For the text-containing cell, return its midpoint in [X, Y] coordinate format. 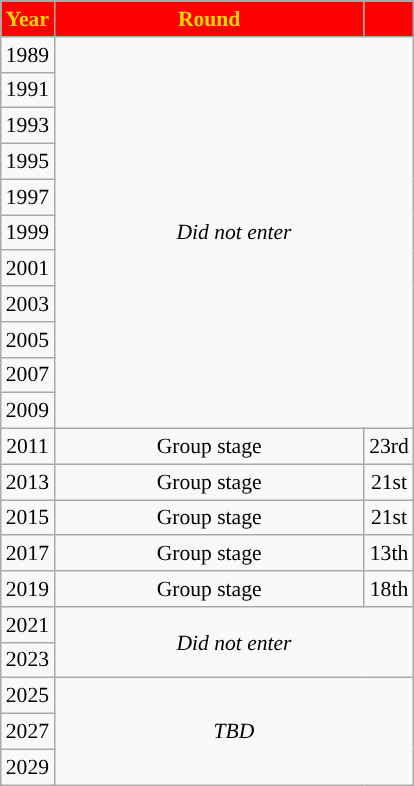
1993 [28, 126]
2021 [28, 625]
2017 [28, 554]
2019 [28, 589]
2005 [28, 340]
2003 [28, 304]
2025 [28, 696]
2009 [28, 411]
TBD [234, 732]
1989 [28, 55]
2001 [28, 269]
23rd [389, 447]
Year [28, 19]
1995 [28, 162]
1997 [28, 197]
1999 [28, 233]
13th [389, 554]
2027 [28, 732]
2013 [28, 482]
Round [209, 19]
2029 [28, 767]
2023 [28, 660]
2015 [28, 518]
2011 [28, 447]
1991 [28, 90]
18th [389, 589]
2007 [28, 375]
